Return (x, y) of the center of cell containing provided text 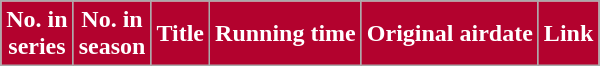
Title (180, 34)
Running time (286, 34)
No. inseason (112, 34)
No. inseries (37, 34)
Original airdate (450, 34)
Link (568, 34)
